Identify which cell holds the provided text, then report its [X, Y] central coordinate. 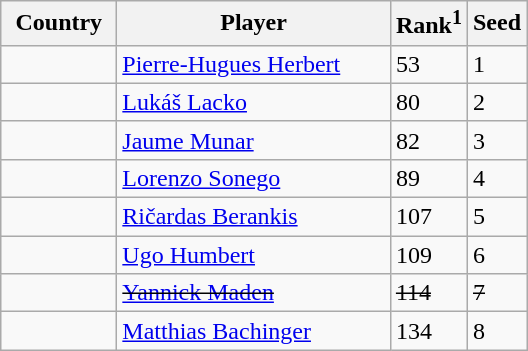
8 [496, 331]
134 [428, 331]
Player [254, 24]
80 [428, 102]
Pierre-Hugues Herbert [254, 64]
7 [496, 293]
3 [496, 140]
Country [59, 24]
4 [496, 178]
82 [428, 140]
Ričardas Berankis [254, 217]
Yannick Maden [254, 293]
6 [496, 255]
Rank1 [428, 24]
53 [428, 64]
109 [428, 255]
Lukáš Lacko [254, 102]
2 [496, 102]
Lorenzo Sonego [254, 178]
Jaume Munar [254, 140]
Matthias Bachinger [254, 331]
Ugo Humbert [254, 255]
114 [428, 293]
1 [496, 64]
Seed [496, 24]
89 [428, 178]
107 [428, 217]
5 [496, 217]
